From the cell containing the given text, extract its center point as (x, y) coordinate. 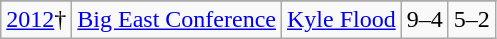
2012† (36, 20)
Kyle Flood (341, 20)
9–4 (424, 20)
5–2 (472, 20)
Big East Conference (177, 20)
